Search for the cell housing the specified text and yield its [X, Y] center coordinate. 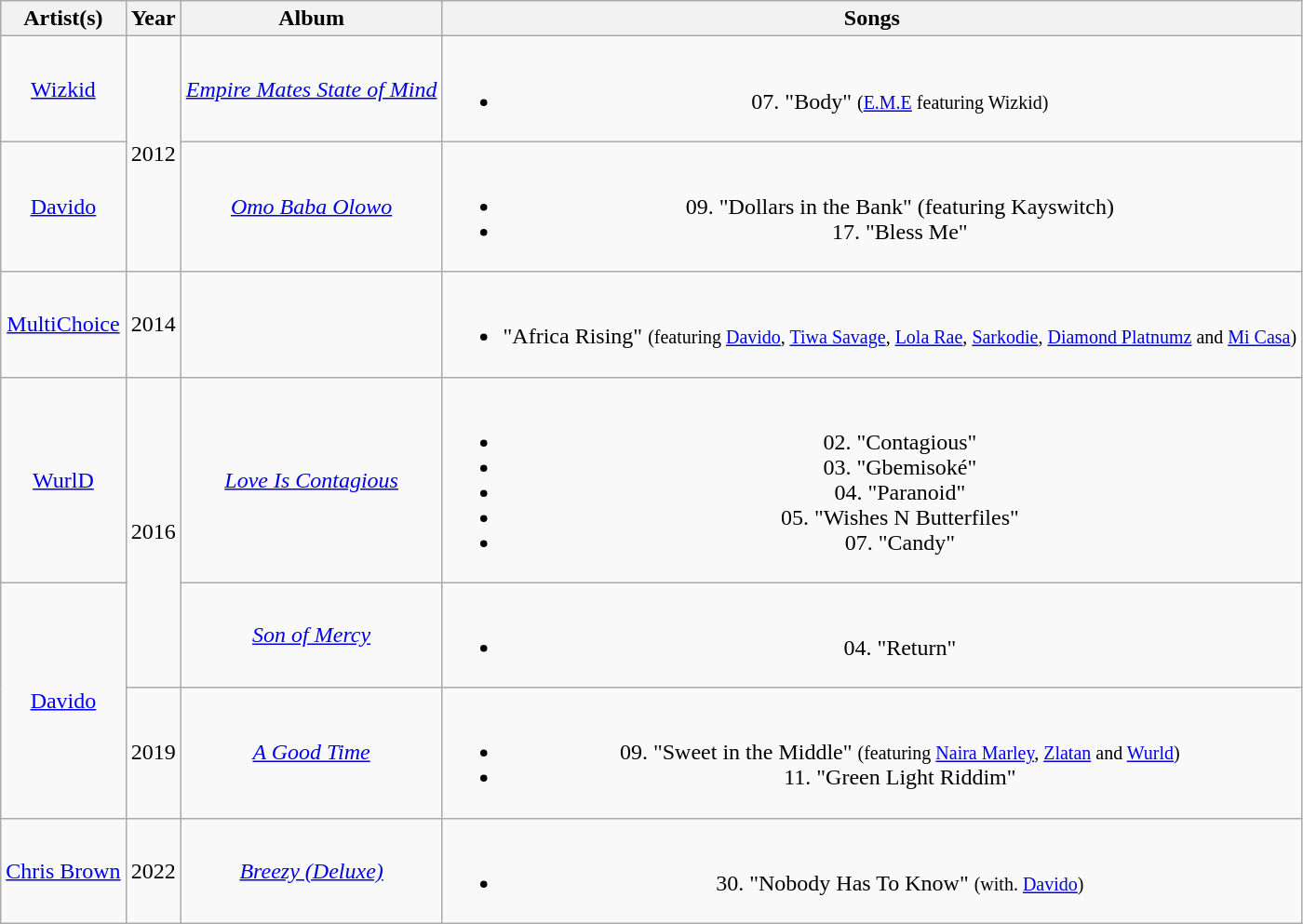
Love Is Contagious [311, 480]
Album [311, 19]
02. "Contagious"03. "Gbemisoké"04. "Paranoid"05. "Wishes N Butterfiles"07. "Candy" [872, 480]
MultiChoice [63, 324]
09. "Sweet in the Middle" (featuring Naira Marley, Zlatan and Wurld)11. "Green Light Riddim" [872, 753]
2022 [153, 871]
Omo Baba Olowo [311, 207]
09. "Dollars in the Bank" (featuring Kayswitch)17. "Bless Me" [872, 207]
2014 [153, 324]
30. "Nobody Has To Know" (with. Davido) [872, 871]
2016 [153, 532]
2012 [153, 154]
Chris Brown [63, 871]
04. "Return" [872, 635]
Breezy (Deluxe) [311, 871]
07. "Body" (E.M.E featuring Wizkid) [872, 89]
Year [153, 19]
Wizkid [63, 89]
"Africa Rising" (featuring Davido, Tiwa Savage, Lola Rae, Sarkodie, Diamond Platnumz and Mi Casa) [872, 324]
Songs [872, 19]
Artist(s) [63, 19]
Son of Mercy [311, 635]
WurlD [63, 480]
A Good Time [311, 753]
Empire Mates State of Mind [311, 89]
2019 [153, 753]
